From the cell containing the given text, extract its center point as [X, Y] coordinate. 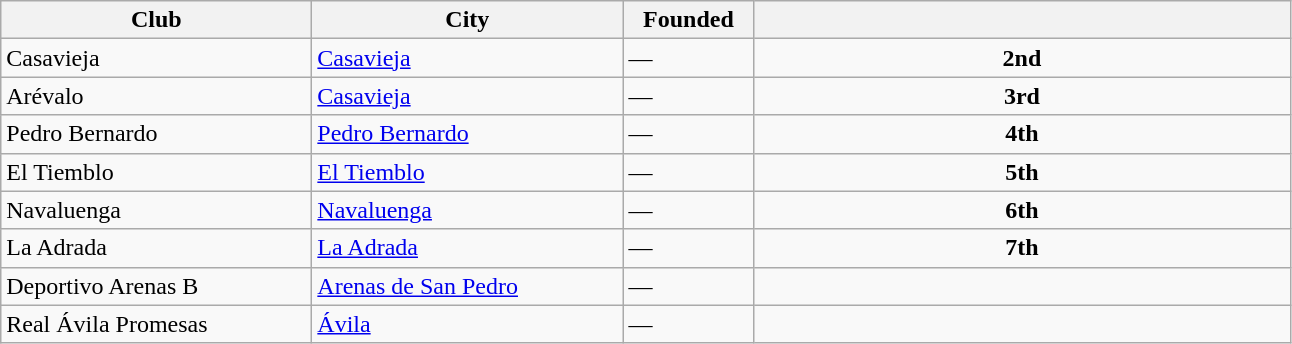
Club [156, 20]
2nd [1022, 58]
Ávila [468, 324]
7th [1022, 248]
5th [1022, 172]
Real Ávila Promesas [156, 324]
Deportivo Arenas B [156, 286]
6th [1022, 210]
Founded [688, 20]
4th [1022, 134]
City [468, 20]
Arenas de San Pedro [468, 286]
3rd [1022, 96]
Arévalo [156, 96]
